Scan for the cell matching the given text and deliver its [x, y] coordinate at center. 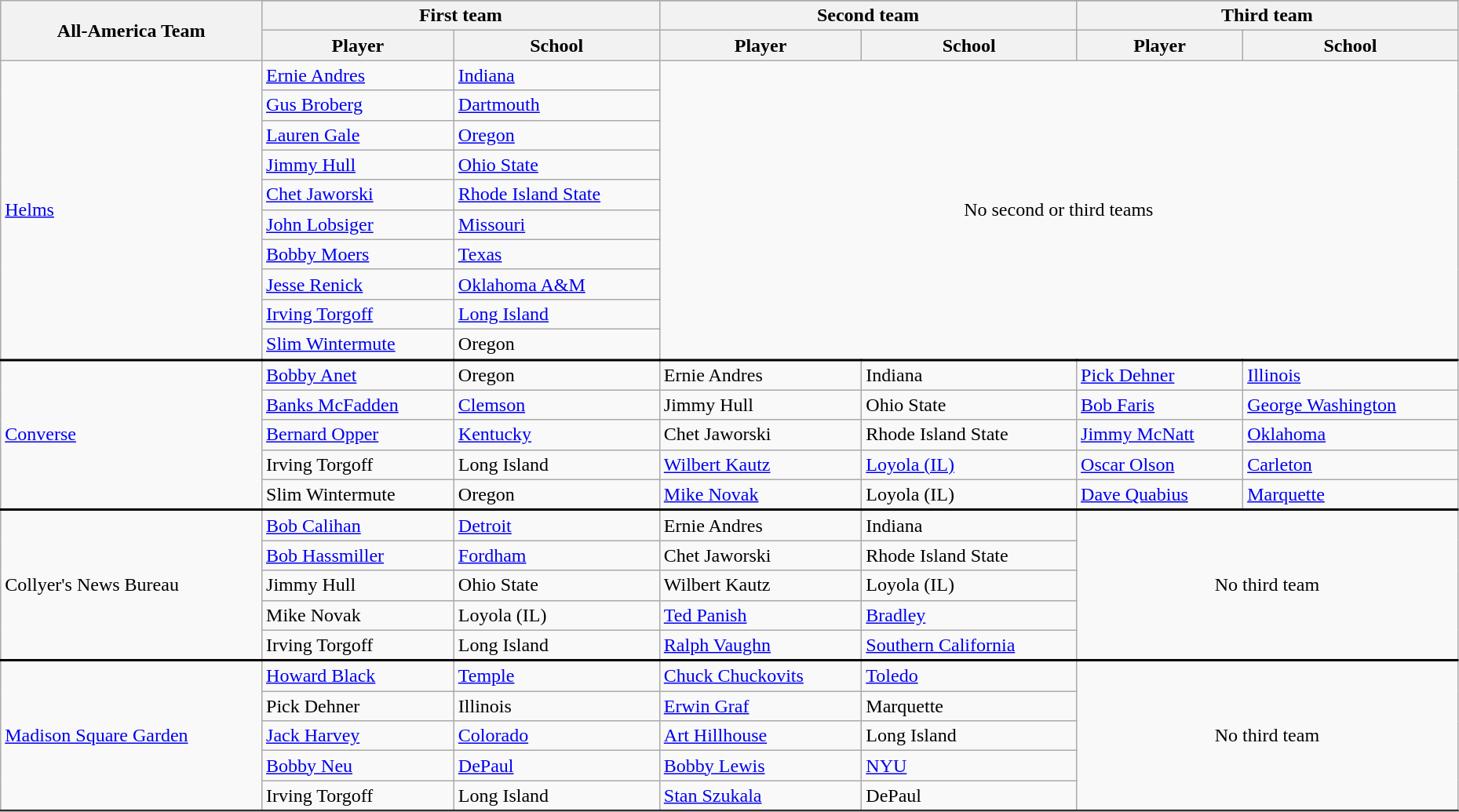
Ted Panish [761, 615]
Howard Black [358, 676]
Temple [556, 676]
Second team [868, 16]
Bob Calihan [358, 526]
Dave Quabius [1160, 494]
Bobby Neu [358, 766]
Stan Szukala [761, 796]
Lauren Gale [358, 135]
First team [461, 16]
Detroit [556, 526]
Southern California [969, 645]
Missouri [556, 224]
John Lobsiger [358, 224]
Gus Broberg [358, 105]
Bob Faris [1160, 405]
Texas [556, 254]
Bobby Anet [358, 375]
Bob Hassmiller [358, 555]
NYU [969, 766]
Toledo [969, 676]
Jesse Renick [358, 284]
Converse [132, 435]
Bernard Opper [358, 435]
Fordham [556, 555]
Clemson [556, 405]
Madison Square Garden [132, 736]
Art Hillhouse [761, 736]
Bradley [969, 615]
Chuck Chuckovits [761, 676]
George Washington [1351, 405]
Colorado [556, 736]
No second or third teams [1058, 210]
Erwin Graf [761, 706]
Banks McFadden [358, 405]
Oscar Olson [1160, 464]
Jack Harvey [358, 736]
Dartmouth [556, 105]
Bobby Moers [358, 254]
Collyer's News Bureau [132, 585]
Ralph Vaughn [761, 645]
All-America Team [132, 31]
Oklahoma [1351, 435]
Oklahoma A&M [556, 284]
Helms [132, 210]
Third team [1268, 16]
Carleton [1351, 464]
Jimmy McNatt [1160, 435]
Kentucky [556, 435]
Bobby Lewis [761, 766]
